Locate the cell with the specified text and output its (x, y) center coordinate. 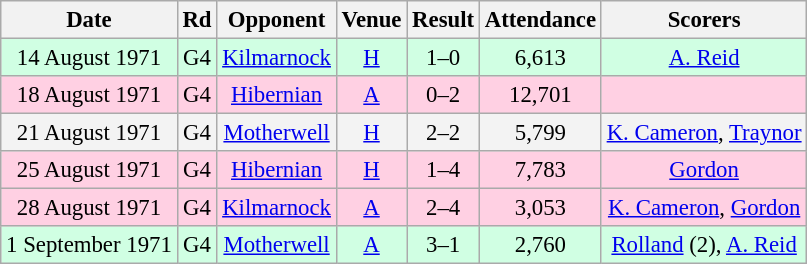
A. Reid (704, 58)
Scorers (704, 20)
Opponent (276, 20)
Date (89, 20)
3–1 (444, 245)
Attendance (540, 20)
2,760 (540, 245)
Rolland (2), A. Reid (704, 245)
1–4 (444, 170)
Venue (372, 20)
3,053 (540, 208)
18 August 1971 (89, 95)
5,799 (540, 133)
7,783 (540, 170)
28 August 1971 (89, 208)
1–0 (444, 58)
12,701 (540, 95)
1 September 1971 (89, 245)
14 August 1971 (89, 58)
K. Cameron, Traynor (704, 133)
Result (444, 20)
6,613 (540, 58)
K. Cameron, Gordon (704, 208)
25 August 1971 (89, 170)
2–4 (444, 208)
21 August 1971 (89, 133)
Gordon (704, 170)
Rd (197, 20)
0–2 (444, 95)
2–2 (444, 133)
